Search for the cell housing the specified text and yield its (x, y) center coordinate. 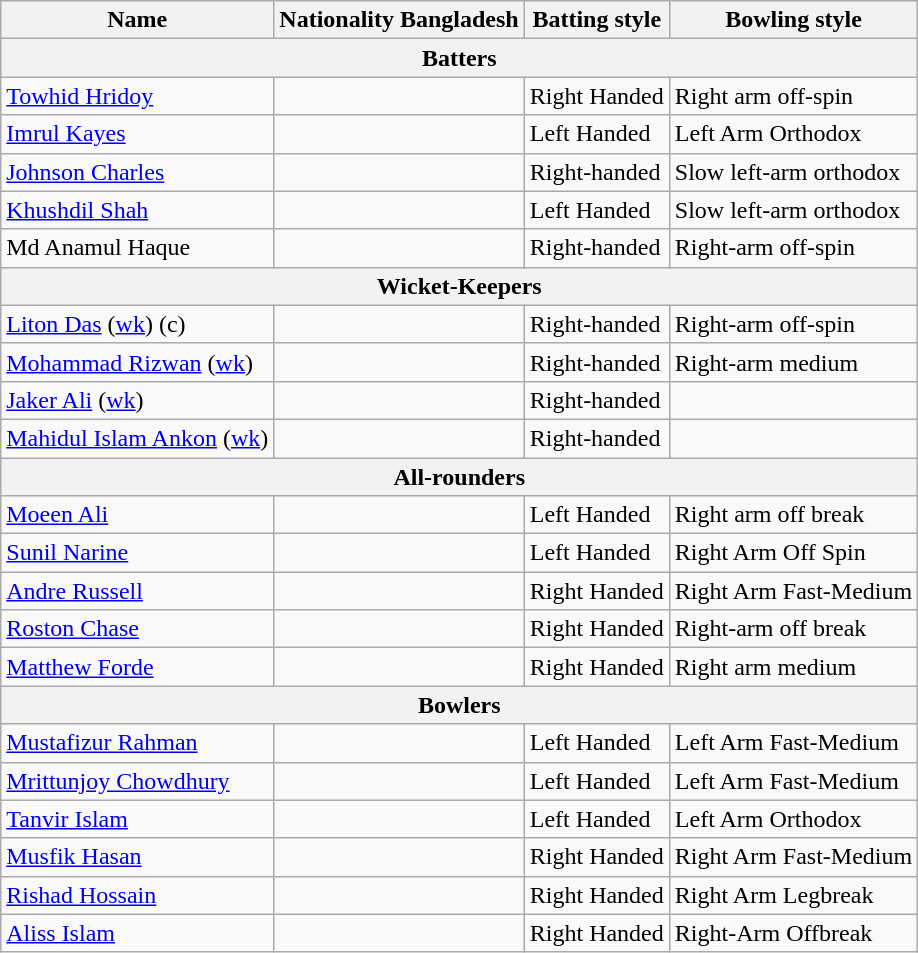
Right arm off-spin (793, 96)
Right-arm off break (793, 629)
Johnson Charles (138, 172)
Name (138, 20)
Wicket-Keepers (460, 286)
Khushdil Shah (138, 210)
Mrittunjoy Chowdhury (138, 781)
Right arm medium (793, 667)
Tanvir Islam (138, 819)
Right-arm medium (793, 362)
Roston Chase (138, 629)
Towhid Hridoy (138, 96)
Right Arm Off Spin (793, 553)
Bowling style (793, 20)
Sunil Narine (138, 553)
Liton Das (wk) (c) (138, 324)
Right Arm Legbreak (793, 895)
Nationality Bangladesh (399, 20)
Aliss Islam (138, 933)
Andre Russell (138, 591)
Mustafizur Rahman (138, 743)
Right arm off break (793, 515)
All-rounders (460, 477)
Imrul Kayes (138, 134)
Md Anamul Haque (138, 248)
Matthew Forde (138, 667)
Mahidul Islam Ankon (wk) (138, 438)
Moeen Ali (138, 515)
Mohammad Rizwan (wk) (138, 362)
Right-Arm Offbreak (793, 933)
Batters (460, 58)
Bowlers (460, 705)
Rishad Hossain (138, 895)
Batting style (596, 20)
Jaker Ali (wk) (138, 400)
Musfik Hasan (138, 857)
